Output the (x, y) coordinate of the center of the cell containing the given text.  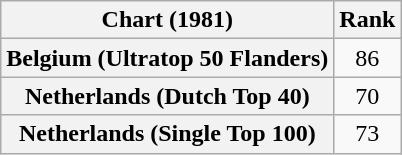
70 (368, 96)
Netherlands (Single Top 100) (168, 134)
73 (368, 134)
Rank (368, 20)
86 (368, 58)
Chart (1981) (168, 20)
Belgium (Ultratop 50 Flanders) (168, 58)
Netherlands (Dutch Top 40) (168, 96)
